Identify which cell holds the provided text, then report its [x, y] central coordinate. 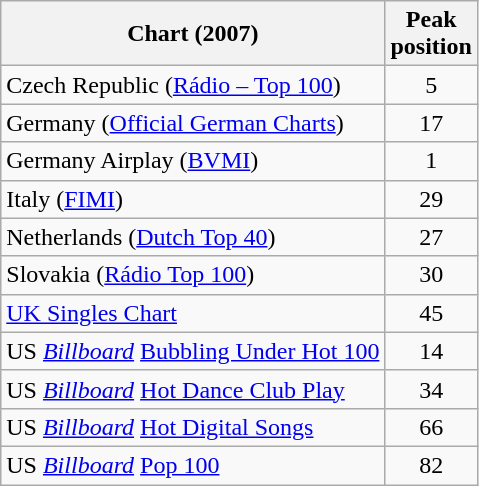
Germany (Official German Charts) [193, 123]
Germany Airplay (BVMI) [193, 161]
Netherlands (Dutch Top 40) [193, 237]
34 [431, 389]
Peakposition [431, 34]
UK Singles Chart [193, 313]
14 [431, 351]
US Billboard Hot Dance Club Play [193, 389]
30 [431, 275]
1 [431, 161]
Slovakia (Rádio Top 100) [193, 275]
17 [431, 123]
Chart (2007) [193, 34]
Czech Republic (Rádio – Top 100) [193, 85]
5 [431, 85]
US Billboard Pop 100 [193, 465]
82 [431, 465]
66 [431, 427]
29 [431, 199]
27 [431, 237]
45 [431, 313]
US Billboard Bubbling Under Hot 100 [193, 351]
Italy (FIMI) [193, 199]
US Billboard Hot Digital Songs [193, 427]
